Pinpoint the cell where the given text exists, returning its [x, y] midpoint coordinate. 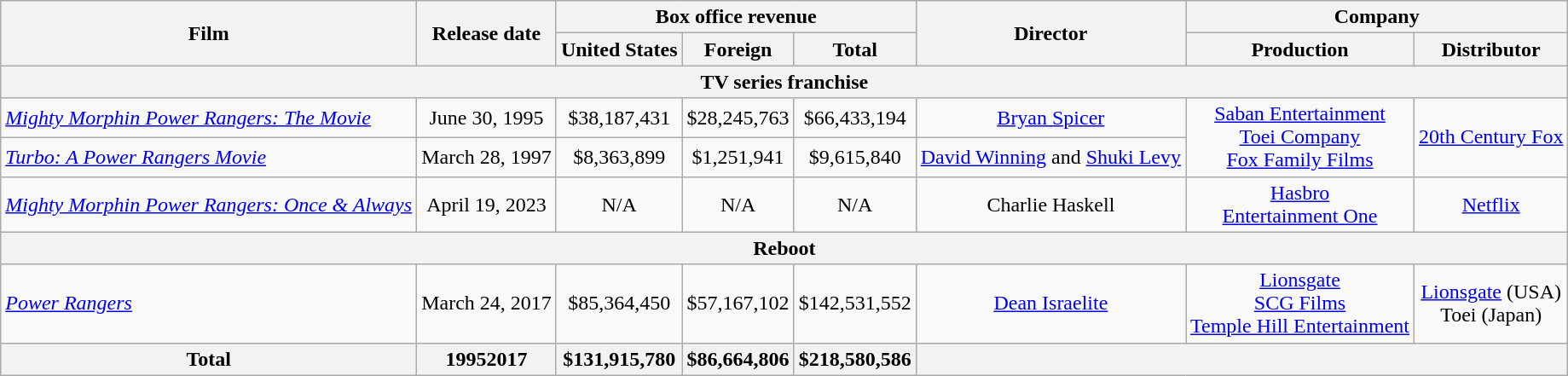
Release date [487, 33]
March 24, 2017 [487, 304]
LionsgateSCG FilmsTemple Hill Entertainment [1300, 304]
Film [209, 33]
Bryan Spicer [1050, 118]
Dean Israelite [1050, 304]
$8,363,899 [619, 157]
$28,245,763 [738, 118]
June 30, 1995 [487, 118]
Foreign [738, 49]
United States [619, 49]
Production [1300, 49]
$218,580,586 [854, 359]
Turbo: A Power Rangers Movie [209, 157]
Power Rangers [209, 304]
Director [1050, 33]
$85,364,450 [619, 304]
$66,433,194 [854, 118]
$86,664,806 [738, 359]
Reboot [784, 248]
$131,915,780 [619, 359]
David Winning and Shuki Levy [1050, 157]
Lionsgate (USA)Toei (Japan) [1491, 304]
19952017 [487, 359]
Company [1377, 17]
Box office revenue [736, 17]
Distributor [1491, 49]
$38,187,431 [619, 118]
Mighty Morphin Power Rangers: The Movie [209, 118]
March 28, 1997 [487, 157]
20th Century Fox [1491, 137]
$57,167,102 [738, 304]
Mighty Morphin Power Rangers: Once & Always [209, 205]
$9,615,840 [854, 157]
TV series franchise [784, 82]
HasbroEntertainment One [1300, 205]
Netflix [1491, 205]
April 19, 2023 [487, 205]
$1,251,941 [738, 157]
$142,531,552 [854, 304]
Charlie Haskell [1050, 205]
Saban EntertainmentToei CompanyFox Family Films [1300, 137]
